Output the (x, y) coordinate of the center of the cell containing the given text.  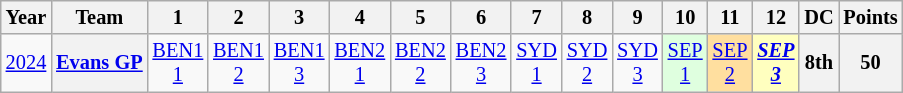
7 (536, 17)
SYD1 (536, 63)
SYD2 (587, 63)
BEN22 (420, 63)
SEP3 (776, 63)
9 (637, 17)
3 (300, 17)
11 (730, 17)
10 (686, 17)
8 (587, 17)
8th (818, 63)
BEN12 (238, 63)
5 (420, 17)
Evans GP (99, 63)
4 (360, 17)
2024 (26, 63)
DC (818, 17)
BEN13 (300, 63)
BEN21 (360, 63)
12 (776, 17)
Year (26, 17)
BEN11 (178, 63)
SEP1 (686, 63)
Points (871, 17)
BEN23 (482, 63)
50 (871, 63)
6 (482, 17)
2 (238, 17)
Team (99, 17)
SYD3 (637, 63)
SEP2 (730, 63)
1 (178, 17)
